Find where the given text appears and provide that cell's center as (x, y) coordinate. 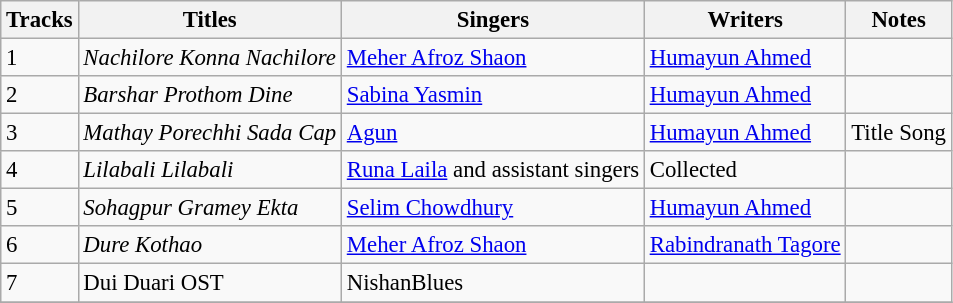
Titles (210, 20)
Writers (745, 20)
NishanBlues (492, 283)
3 (40, 133)
Selim Chowdhury (492, 208)
7 (40, 283)
5 (40, 208)
Sohagpur Gramey Ekta (210, 208)
2 (40, 95)
6 (40, 245)
Nachilore Konna Nachilore (210, 58)
Sabina Yasmin (492, 95)
Agun (492, 133)
Singers (492, 20)
Collected (745, 170)
4 (40, 170)
Dure Kothao (210, 245)
1 (40, 58)
Rabindranath Tagore (745, 245)
Dui Duari OST (210, 283)
Runa Laila and assistant singers (492, 170)
Notes (898, 20)
Title Song (898, 133)
Lilabali Lilabali (210, 170)
Tracks (40, 20)
Mathay Porechhi Sada Cap (210, 133)
Barshar Prothom Dine (210, 95)
